Capture the cell that displays the provided text and extract its [X, Y] central coordinate. 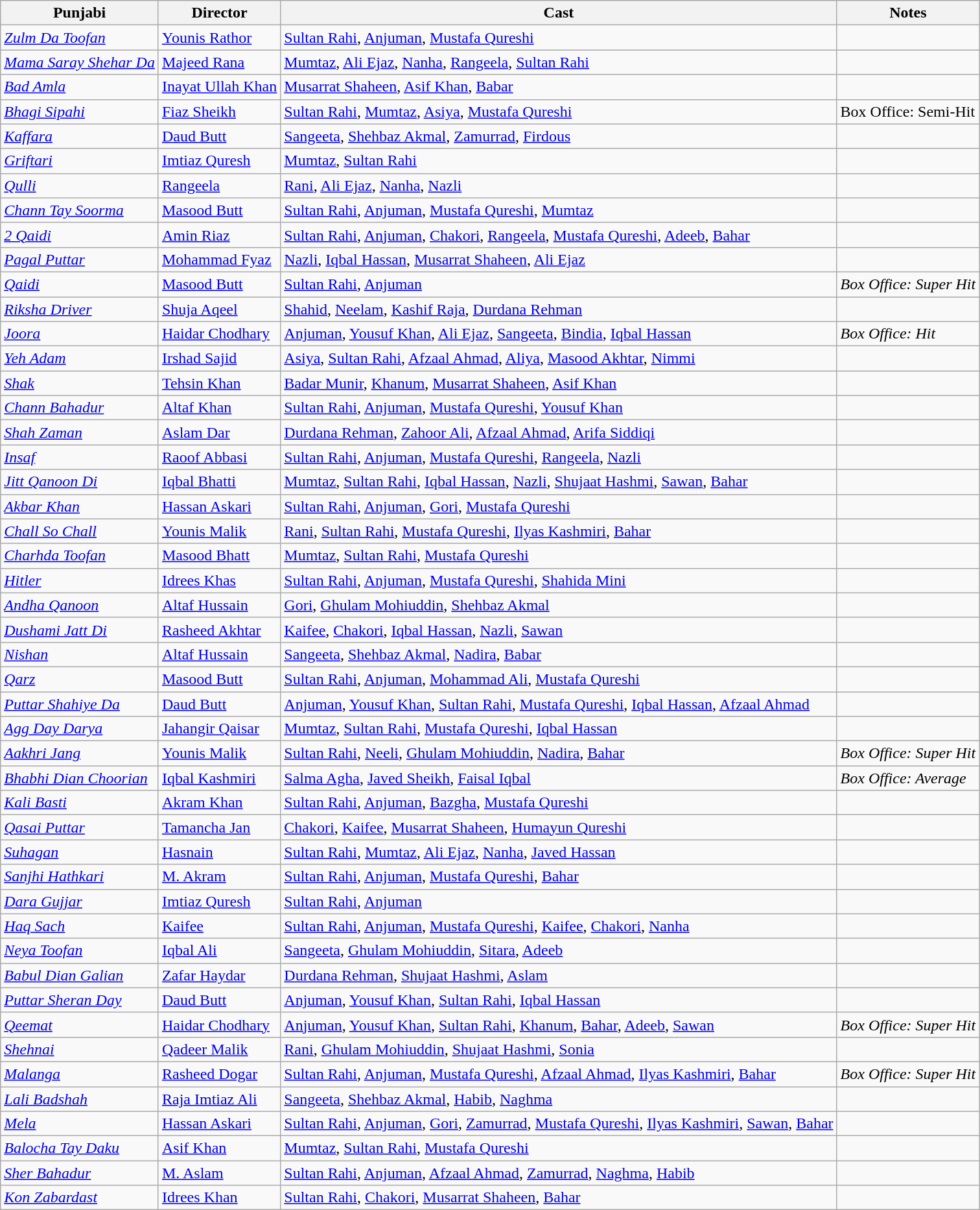
Shehnai [80, 1049]
Sultan Rahi, Neeli, Ghulam Mohiuddin, Nadira, Bahar [559, 753]
Puttar Sheran Day [80, 1000]
Chall So Chall [80, 531]
Amin Riaz [219, 235]
Lali Badshah [80, 1099]
Bad Amla [80, 87]
Irshad Sajid [219, 359]
Rangeela [219, 185]
Bhagi Sipahi [80, 112]
Hitler [80, 580]
Tamancha Jan [219, 827]
Badar Munir, Khanum, Musarrat Shaheen, Asif Khan [559, 383]
Raja Imtiaz Ali [219, 1099]
Notes [908, 13]
Raoof Abbasi [219, 457]
Anjuman, Yousuf Khan, Sultan Rahi, Khanum, Bahar, Adeeb, Sawan [559, 1025]
Nishan [80, 654]
2 Qaidi [80, 235]
Director [219, 13]
Sultan Rahi, Anjuman, Bazgha, Mustafa Qureshi [559, 803]
Asiya, Sultan Rahi, Afzaal Ahmad, Aliya, Masood Akhtar, Nimmi [559, 359]
M. Aslam [219, 1173]
Mumtaz, Sultan Rahi [559, 161]
Sangeeta, Ghulam Mohiuddin, Sitara, Adeeb [559, 951]
Mohammad Fyaz [219, 259]
Sultan Rahi, Anjuman, Mustafa Qureshi, Mumtaz [559, 210]
Haq Sach [80, 926]
Sangeeta, Shehbaz Akmal, Habib, Naghma [559, 1099]
Malanga [80, 1074]
Inayat Ullah Khan [219, 87]
Kaffara [80, 136]
Qasai Puttar [80, 827]
Mumtaz, Sultan Rahi, Mustafa Qureshi, Iqbal Hassan [559, 729]
Durdana Rehman, Shujaat Hashmi, Aslam [559, 975]
Balocha Tay Daku [80, 1148]
Sangeeta, Shehbaz Akmal, Zamurrad, Firdous [559, 136]
Joora [80, 334]
Majeed Rana [219, 62]
Puttar Shahiye Da [80, 704]
Qarz [80, 679]
Kali Basti [80, 803]
Qulli [80, 185]
Sultan Rahi, Anjuman, Mustafa Qureshi, Afzaal Ahmad, Ilyas Kashmiri, Bahar [559, 1074]
Shak [80, 383]
Mumtaz, Ali Ejaz, Nanha, Rangeela, Sultan Rahi [559, 62]
Dushami Jatt Di [80, 630]
Sultan Rahi, Anjuman, Mustafa Qureshi [559, 38]
Aslam Dar [219, 433]
M. Akram [219, 877]
Riksha Driver [80, 309]
Box Office: Average [908, 778]
Mama Saray Shehar Da [80, 62]
Rasheed Akhtar [219, 630]
Shahid, Neelam, Kashif Raja, Durdana Rehman [559, 309]
Aakhri Jang [80, 753]
Babul Dian Galian [80, 975]
Box Office: Semi-Hit [908, 112]
Rani, Sultan Rahi, Mustafa Qureshi, Ilyas Kashmiri, Bahar [559, 531]
Anjuman, Yousuf Khan, Ali Ejaz, Sangeeta, Bindia, Iqbal Hassan [559, 334]
Tehsin Khan [219, 383]
Musarrat Shaheen, Asif Khan, Babar [559, 87]
Durdana Rehman, Zahoor Ali, Afzaal Ahmad, Arifa Siddiqi [559, 433]
Asif Khan [219, 1148]
Chakori, Kaifee, Musarrat Shaheen, Humayun Qureshi [559, 827]
Insaf [80, 457]
Gori, Ghulam Mohiuddin, Shehbaz Akmal [559, 605]
Cast [559, 13]
Neya Toofan [80, 951]
Sultan Rahi, Anjuman, Afzaal Ahmad, Zamurrad, Naghma, Habib [559, 1173]
Akram Khan [219, 803]
Zulm Da Toofan [80, 38]
Agg Day Darya [80, 729]
Jahangir Qaisar [219, 729]
Sultan Rahi, Anjuman, Mohammad Ali, Mustafa Qureshi [559, 679]
Iqbal Bhatti [219, 482]
Akbar Khan [80, 506]
Younis Rathor [219, 38]
Charhda Toofan [80, 556]
Sultan Rahi, Mumtaz, Asiya, Mustafa Qureshi [559, 112]
Fiaz Sheikh [219, 112]
Griftari [80, 161]
Kon Zabardast [80, 1198]
Sultan Rahi, Anjuman, Chakori, Rangeela, Mustafa Qureshi, Adeeb, Bahar [559, 235]
Bhabhi Dian Choorian [80, 778]
Dara Gujjar [80, 901]
Mumtaz, Sultan Rahi, Iqbal Hassan, Nazli, Shujaat Hashmi, Sawan, Bahar [559, 482]
Sher Bahadur [80, 1173]
Anjuman, Yousuf Khan, Sultan Rahi, Iqbal Hassan [559, 1000]
Sultan Rahi, Anjuman, Mustafa Qureshi, Shahida Mini [559, 580]
Sultan Rahi, Anjuman, Mustafa Qureshi, Kaifee, Chakori, Nanha [559, 926]
Sultan Rahi, Anjuman, Mustafa Qureshi, Bahar [559, 877]
Shuja Aqeel [219, 309]
Sangeeta, Shehbaz Akmal, Nadira, Babar [559, 654]
Iqbal Ali [219, 951]
Punjabi [80, 13]
Sultan Rahi, Chakori, Musarrat Shaheen, Bahar [559, 1198]
Andha Qanoon [80, 605]
Rani, Ali Ejaz, Nanha, Nazli [559, 185]
Idrees Khan [219, 1198]
Masood Bhatt [219, 556]
Sultan Rahi, Mumtaz, Ali Ejaz, Nanha, Javed Hassan [559, 852]
Kaifee [219, 926]
Yeh Adam [80, 359]
Anjuman, Yousuf Khan, Sultan Rahi, Mustafa Qureshi, Iqbal Hassan, Afzaal Ahmad [559, 704]
Salma Agha, Javed Sheikh, Faisal Iqbal [559, 778]
Mela [80, 1124]
Chann Tay Soorma [80, 210]
Iqbal Kashmiri [219, 778]
Qeemat [80, 1025]
Rani, Ghulam Mohiuddin, Shujaat Hashmi, Sonia [559, 1049]
Sultan Rahi, Anjuman, Mustafa Qureshi, Yousuf Khan [559, 408]
Sanjhi Hathkari [80, 877]
Nazli, Iqbal Hassan, Musarrat Shaheen, Ali Ejaz [559, 259]
Jitt Qanoon Di [80, 482]
Qaidi [80, 284]
Altaf Khan [219, 408]
Rasheed Dogar [219, 1074]
Hasnain [219, 852]
Shah Zaman [80, 433]
Chann Bahadur [80, 408]
Qadeer Malik [219, 1049]
Box Office: Hit [908, 334]
Zafar Haydar [219, 975]
Sultan Rahi, Anjuman, Mustafa Qureshi, Rangeela, Nazli [559, 457]
Pagal Puttar [80, 259]
Kaifee, Chakori, Iqbal Hassan, Nazli, Sawan [559, 630]
Suhagan [80, 852]
Sultan Rahi, Anjuman, Gori, Zamurrad, Mustafa Qureshi, Ilyas Kashmiri, Sawan, Bahar [559, 1124]
Sultan Rahi, Anjuman, Gori, Mustafa Qureshi [559, 506]
Idrees Khas [219, 580]
